Return [x, y] of the center of cell containing provided text 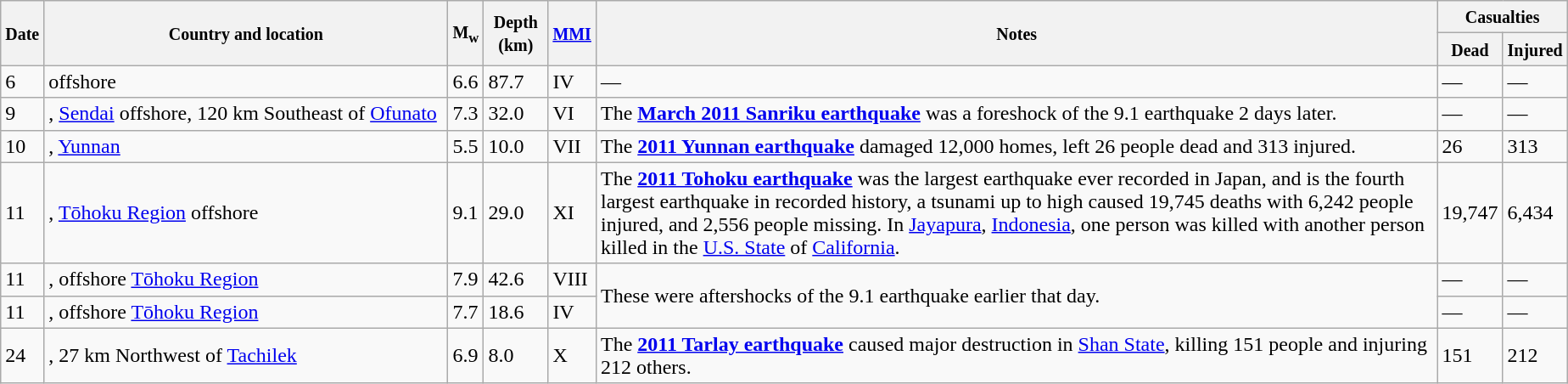
151 [1470, 355]
29.0 [516, 212]
Casualties [1502, 17]
5.5 [466, 146]
18.6 [516, 312]
42.6 [516, 280]
Mw [466, 33]
212 [1535, 355]
VII [572, 146]
Country and location [246, 33]
XI [572, 212]
Depth (km) [516, 33]
These were aftershocks of the 9.1 earthquake earlier that day. [1016, 296]
87.7 [516, 82]
, 27 km Northwest of Tachilek [246, 355]
32.0 [516, 114]
Notes [1016, 33]
6 [22, 82]
10.0 [516, 146]
9.1 [466, 212]
24 [22, 355]
19,747 [1470, 212]
6.6 [466, 82]
10 [22, 146]
, Sendai offshore, 120 km Southeast of Ofunato [246, 114]
VI [572, 114]
26 [1470, 146]
Date [22, 33]
The 2011 Tarlay earthquake caused major destruction in Shan State, killing 151 people and injuring 212 others. [1016, 355]
7.9 [466, 280]
6,434 [1535, 212]
9 [22, 114]
7.3 [466, 114]
313 [1535, 146]
8.0 [516, 355]
Injured [1535, 49]
, Tōhoku Region offshore [246, 212]
MMI [572, 33]
The March 2011 Sanriku earthquake was a foreshock of the 9.1 earthquake 2 days later. [1016, 114]
VIII [572, 280]
offshore [246, 82]
Dead [1470, 49]
The 2011 Yunnan earthquake damaged 12,000 homes, left 26 people dead and 313 injured. [1016, 146]
7.7 [466, 312]
, Yunnan [246, 146]
X [572, 355]
6.9 [466, 355]
